Scan for the cell matching the given text and deliver its (X, Y) coordinate at center. 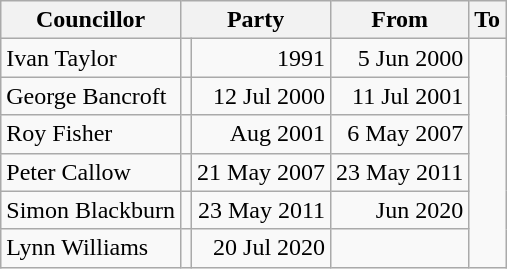
11 Jul 2001 (400, 96)
1991 (262, 58)
6 May 2007 (400, 134)
George Bancroft (91, 96)
5 Jun 2000 (400, 58)
Simon Blackburn (91, 210)
Peter Callow (91, 172)
From (400, 20)
Jun 2020 (400, 210)
Party (255, 20)
Lynn Williams (91, 248)
Roy Fisher (91, 134)
20 Jul 2020 (262, 248)
21 May 2007 (262, 172)
Councillor (91, 20)
To (488, 20)
Aug 2001 (262, 134)
Ivan Taylor (91, 58)
12 Jul 2000 (262, 96)
